Return (x, y) of the center of cell containing provided text 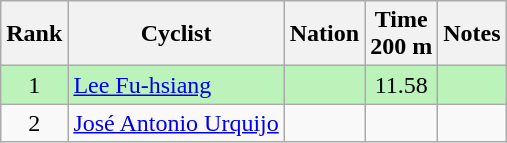
Rank (34, 34)
Time200 m (402, 34)
Nation (324, 34)
Lee Fu-hsiang (176, 85)
11.58 (402, 85)
2 (34, 123)
Notes (472, 34)
1 (34, 85)
Cyclist (176, 34)
José Antonio Urquijo (176, 123)
